Scan for the cell matching the given text and deliver its (x, y) coordinate at center. 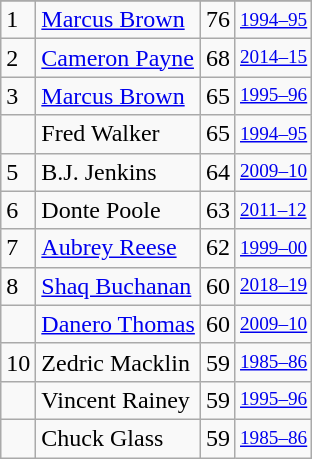
5 (18, 172)
2018–19 (273, 286)
7 (18, 248)
2011–12 (273, 210)
68 (218, 58)
2 (18, 58)
Chuck Glass (118, 438)
64 (218, 172)
8 (18, 286)
Shaq Buchanan (118, 286)
Fred Walker (118, 134)
2014–15 (273, 58)
Vincent Rainey (118, 400)
76 (218, 20)
10 (18, 362)
3 (18, 96)
62 (218, 248)
1 (18, 20)
Aubrey Reese (118, 248)
1999–00 (273, 248)
6 (18, 210)
Cameron Payne (118, 58)
B.J. Jenkins (118, 172)
Donte Poole (118, 210)
Danero Thomas (118, 324)
Zedric Macklin (118, 362)
63 (218, 210)
